Extract the (X, Y) coordinate from the center of the cell holding the provided text.  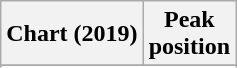
Chart (2019) (72, 34)
Peakposition (189, 34)
